Scan for the cell matching the given text and deliver its [x, y] coordinate at center. 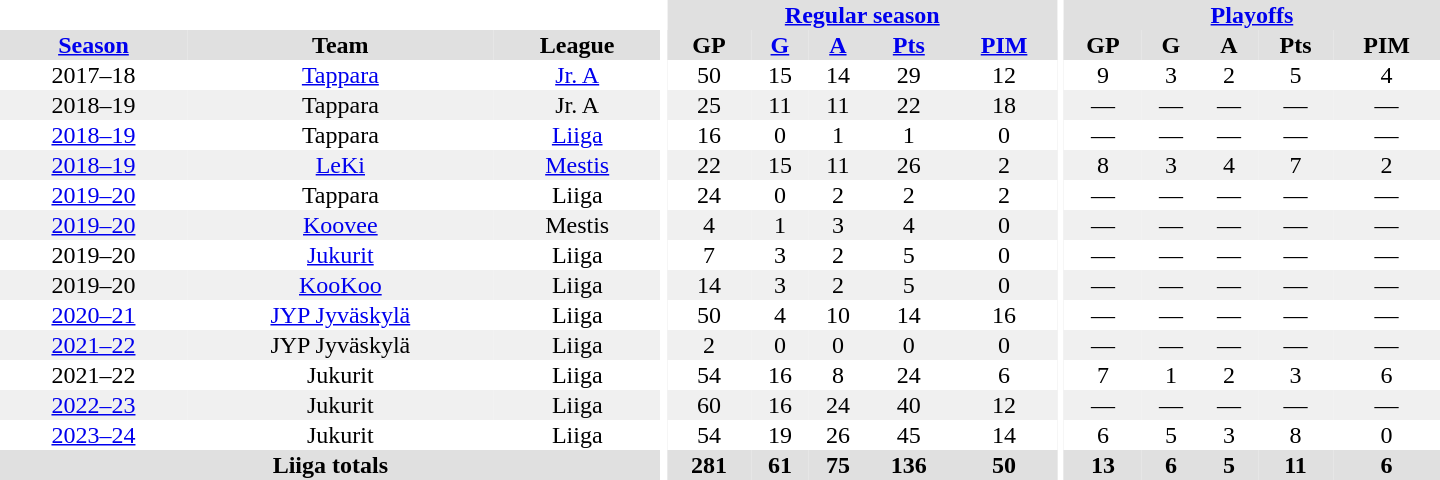
61 [780, 465]
KooKoo [340, 285]
19 [780, 435]
9 [1103, 75]
45 [909, 435]
10 [838, 315]
18 [1004, 105]
25 [709, 105]
LeKi [340, 165]
136 [909, 465]
29 [909, 75]
League [578, 45]
13 [1103, 465]
2023–24 [94, 435]
40 [909, 405]
60 [709, 405]
Season [94, 45]
Liiga totals [330, 465]
2022–23 [94, 405]
Team [340, 45]
281 [709, 465]
75 [838, 465]
Regular season [862, 15]
Koovee [340, 225]
Playoffs [1252, 15]
2017–18 [94, 75]
2020–21 [94, 315]
